Find where the given text appears and provide that cell's center as [X, Y] coordinate. 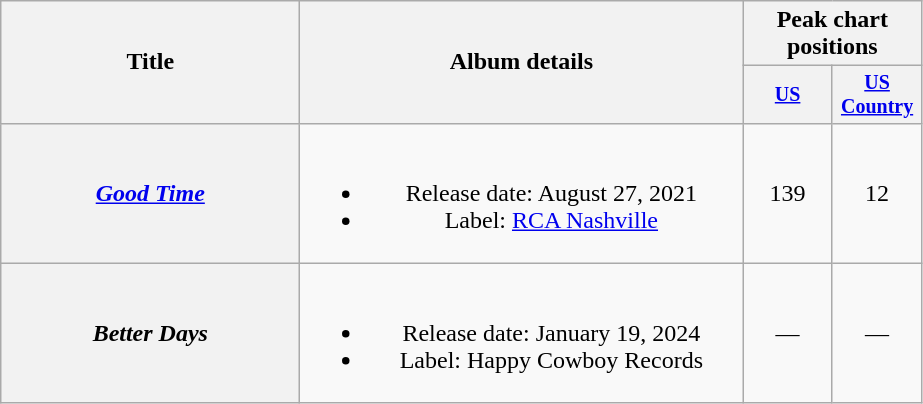
Better Days [150, 333]
Release date: August 27, 2021Label: RCA Nashville [522, 193]
US [788, 94]
Peak chart positions [832, 34]
Title [150, 62]
12 [876, 193]
Album details [522, 62]
139 [788, 193]
Release date: January 19, 2024Label: Happy Cowboy Records [522, 333]
USCountry [876, 94]
Good Time [150, 193]
